Identify which cell holds the provided text, then report its (x, y) central coordinate. 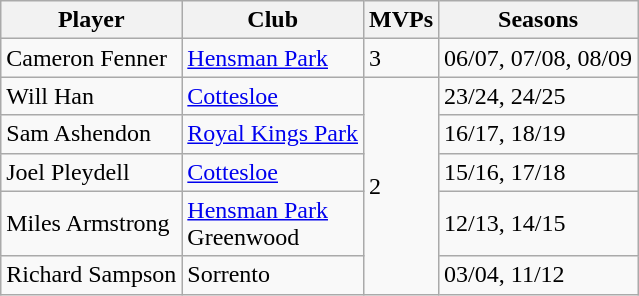
Hensman Park (273, 58)
12/13, 14/15 (538, 224)
MVPs (402, 20)
Will Han (92, 96)
Player (92, 20)
23/24, 24/25 (538, 96)
Miles Armstrong (92, 224)
Club (273, 20)
Joel Pleydell (92, 172)
Sorrento (273, 275)
3 (402, 58)
Royal Kings Park (273, 134)
16/17, 18/19 (538, 134)
Richard Sampson (92, 275)
15/16, 17/18 (538, 172)
Seasons (538, 20)
Sam Ashendon (92, 134)
Cameron Fenner (92, 58)
2 (402, 186)
06/07, 07/08, 08/09 (538, 58)
03/04, 11/12 (538, 275)
Hensman Park Greenwood (273, 224)
